Scan for the cell matching the given text and deliver its (x, y) coordinate at center. 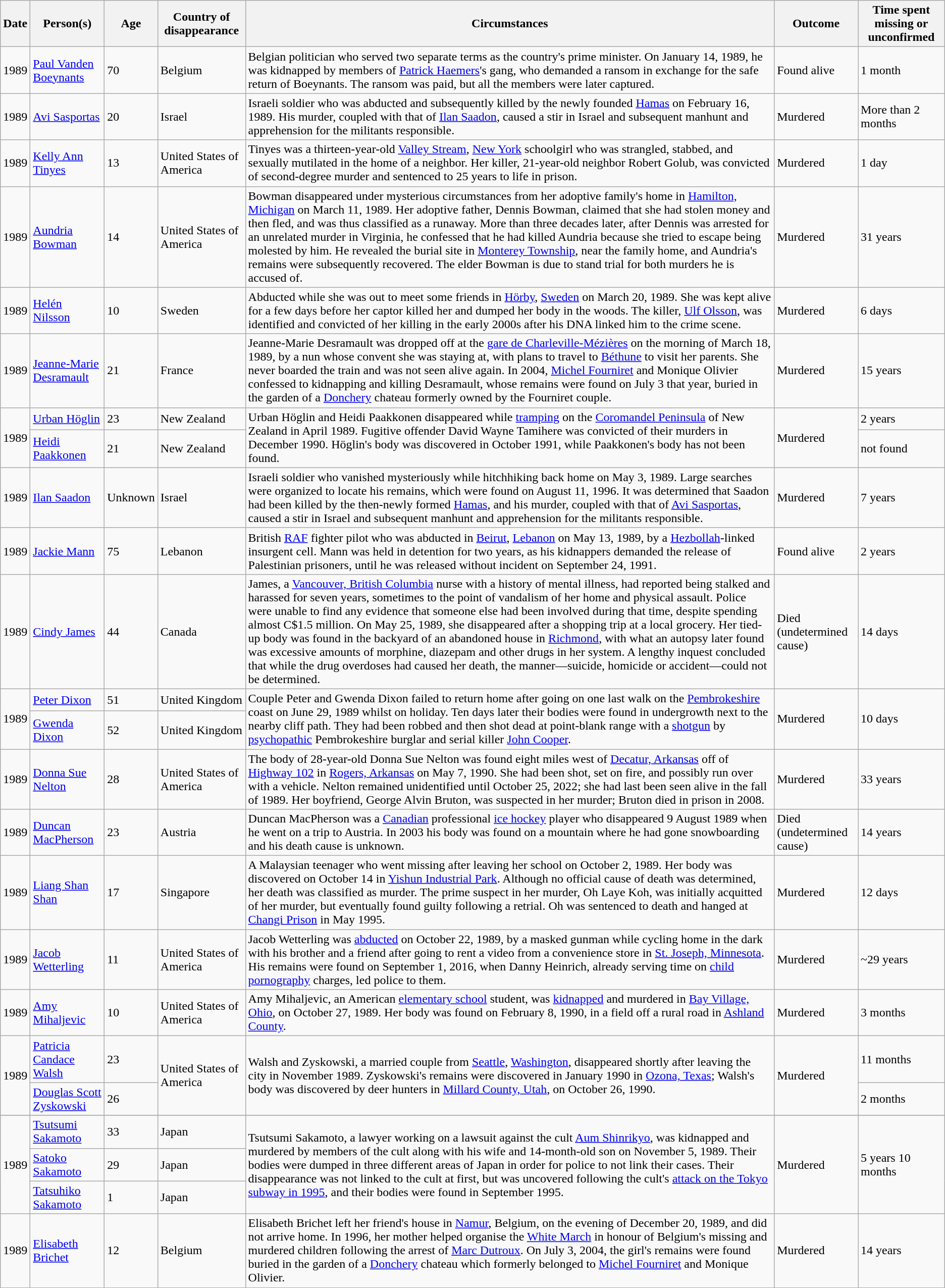
Heidi Paakkonen (68, 448)
70 (131, 70)
Donna Sue Nelton (68, 780)
10 days (902, 719)
Circumstances (510, 24)
11 months (902, 1059)
1 (131, 1198)
Singapore (201, 893)
14 days (902, 631)
33 (131, 1132)
Liang Shan Shan (68, 893)
Person(s) (68, 24)
1 month (902, 70)
33 years (902, 780)
Helén Nilsson (68, 311)
~29 years (902, 959)
Sweden (201, 311)
28 (131, 780)
1 day (902, 163)
Date (15, 24)
6 days (902, 311)
44 (131, 631)
Jeanne-Marie Desramault (68, 371)
17 (131, 893)
Tsutsumi Sakamoto (68, 1132)
13 (131, 163)
3 months (902, 1013)
Urban Höglin (68, 419)
Elisabeth Brichet (68, 1251)
Lebanon (201, 551)
26 (131, 1099)
12 (131, 1251)
29 (131, 1164)
Gwenda Dixon (68, 730)
Age (131, 24)
7 years (902, 498)
Paul Vanden Boeynants (68, 70)
14 (131, 237)
Tatsuhiko Sakamoto (68, 1198)
5 years 10 months (902, 1164)
Outcome (816, 24)
Cindy James (68, 631)
Time spent missing or unconfirmed (902, 24)
France (201, 371)
2 months (902, 1099)
More than 2 months (902, 117)
Kelly Ann Tinyes (68, 163)
not found (902, 448)
20 (131, 117)
51 (131, 700)
Patricia Candace Walsh (68, 1059)
Duncan MacPherson (68, 833)
Satoko Sakamoto (68, 1164)
Country of disappearance (201, 24)
12 days (902, 893)
11 (131, 959)
Douglas Scott Zyskowski (68, 1099)
Jacob Wetterling (68, 959)
Aundria Bowman (68, 237)
15 years (902, 371)
Unknown (131, 498)
Ilan Saadon (68, 498)
75 (131, 551)
Canada (201, 631)
Austria (201, 833)
Amy Mihaljevic (68, 1013)
Avi Sasportas (68, 117)
Peter Dixon (68, 700)
31 years (902, 237)
Jackie Mann (68, 551)
52 (131, 730)
